Return the [X, Y] coordinate for the center point of the cell that contains the specified text.  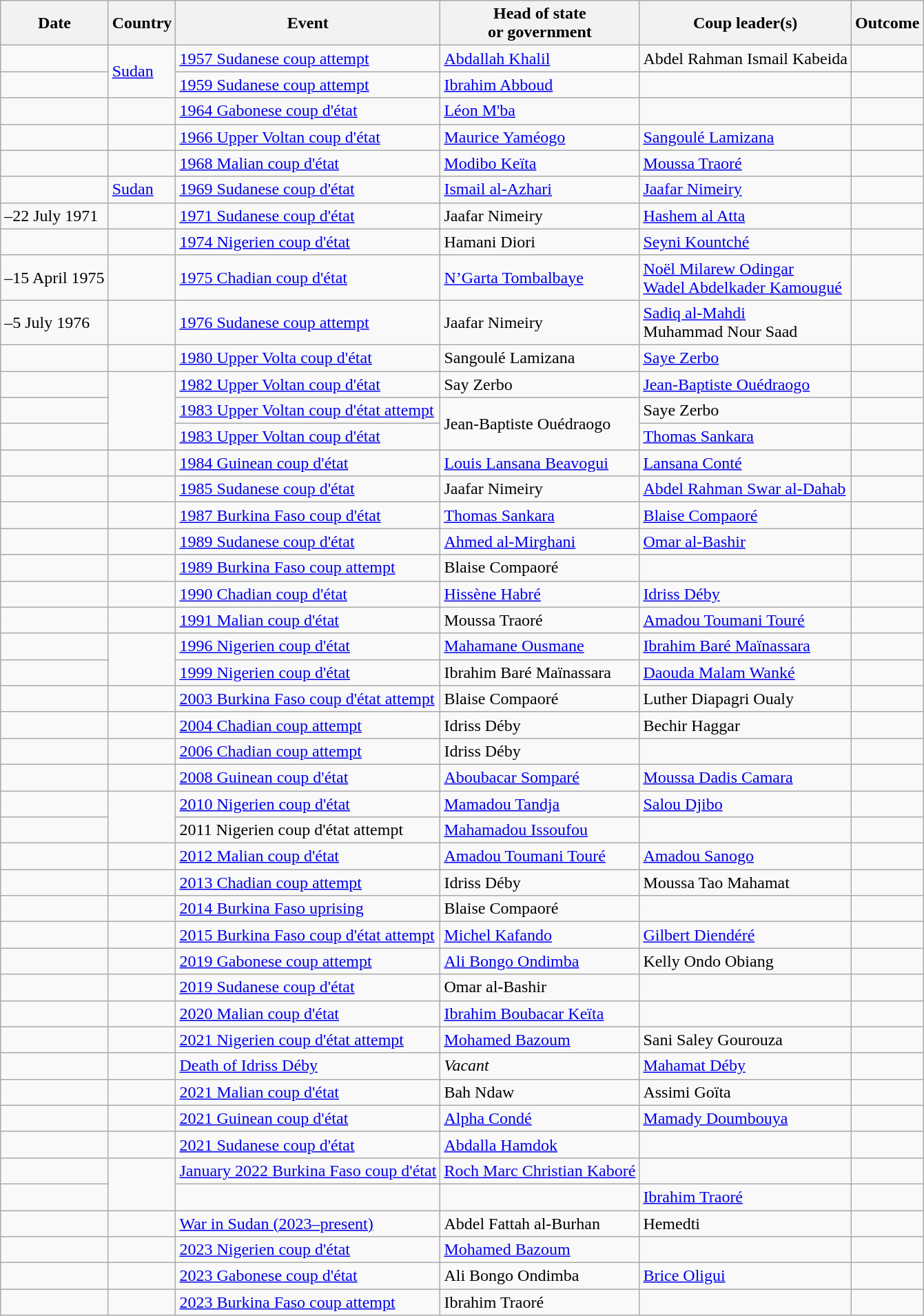
Luther Diapagri Oualy [746, 699]
2003 Burkina Faso coup d'état attempt [308, 699]
2020 Malian coup d'état [308, 1014]
Kelly Ondo Obiang [746, 961]
Hamani Diori [540, 242]
Roch Marc Christian Kaboré [540, 1171]
2014 Burkina Faso uprising [308, 909]
Mamadou Tandja [540, 804]
2021 Guinean coup d'état [308, 1118]
1983 Upper Voltan coup d'état [308, 437]
Moussa Tao Mahamat [746, 883]
Country [142, 23]
2006 Chadian coup attempt [308, 751]
1985 Sudanese coup d'état [308, 489]
Maurice Yaméogo [540, 137]
2021 Malian coup d'état [308, 1092]
Michel Kafando [540, 935]
2019 Sudanese coup d'état [308, 987]
Léon M'ba [540, 111]
1966 Upper Voltan coup d'état [308, 137]
Ismail al-Azhari [540, 189]
2021 Nigerien coup d'état attempt [308, 1040]
1964 Gabonese coup d'état [308, 111]
2023 Gabonese coup d'état [308, 1276]
1974 Nigerien coup d'état [308, 242]
Date [54, 23]
1996 Nigerien coup d'état [308, 646]
Hissène Habré [540, 594]
1975 Chadian coup d'état [308, 277]
2011 Nigerien coup d'état attempt [308, 830]
2023 Nigerien coup d'état [308, 1250]
1999 Nigerien coup d'état [308, 672]
Assimi Goïta [746, 1092]
Say Zerbo [540, 384]
–22 July 1971 [54, 216]
1980 Upper Volta coup d'état [308, 358]
Hashem al Atta [746, 216]
1984 Guinean coup d'état [308, 463]
2021 Sudanese coup d'état [308, 1144]
Ibrahim Boubacar Keïta [540, 1014]
N’Garta Tombalbaye [540, 277]
2023 Burkina Faso coup attempt [308, 1302]
Gilbert Diendéré [746, 935]
Abdel Rahman Ismail Kabeida [746, 59]
2004 Chadian coup attempt [308, 725]
Mahamane Ousmane [540, 646]
Bechir Haggar [746, 725]
Abdalla Hamdok [540, 1144]
Mamady Doumbouya [746, 1118]
–5 July 1976 [54, 322]
Mahamadou Issoufou [540, 830]
2019 Gabonese coup attempt [308, 961]
Lansana Conté [746, 463]
Vacant [540, 1066]
2015 Burkina Faso coup d'état attempt [308, 935]
Abdel Rahman Swar al-Dahab [746, 489]
2012 Malian coup d'état [308, 856]
Death of Idriss Déby [308, 1066]
Outcome [887, 23]
Hemedti [746, 1223]
Ibrahim Abboud [540, 85]
Seyni Kountché [746, 242]
Mahamat Déby [746, 1066]
Amadou Sanogo [746, 856]
Brice Oligui [746, 1276]
Ahmed al-Mirghani [540, 542]
Salou Djibo [746, 804]
Bah Ndaw [540, 1092]
Abdel Fattah al-Burhan [540, 1223]
Sani Saley Gourouza [746, 1040]
2013 Chadian coup attempt [308, 883]
1969 Sudanese coup d'état [308, 189]
1987 Burkina Faso coup d'état [308, 515]
Aboubacar Somparé [540, 777]
1991 Malian coup d'état [308, 620]
Head of stateor government [540, 23]
1957 Sudanese coup attempt [308, 59]
Event [308, 23]
1989 Burkina Faso coup attempt [308, 568]
1990 Chadian coup d'état [308, 594]
1968 Malian coup d'état [308, 163]
January 2022 Burkina Faso coup d'état [308, 1171]
Abdallah Khalil [540, 59]
1989 Sudanese coup d'état [308, 542]
Louis Lansana Beavogui [540, 463]
1976 Sudanese coup attempt [308, 322]
Alpha Condé [540, 1118]
Sadiq al-MahdiMuhammad Nour Saad [746, 322]
1959 Sudanese coup attempt [308, 85]
Modibo Keïta [540, 163]
1971 Sudanese coup d'état [308, 216]
Noël Milarew OdingarWadel Abdelkader Kamougué [746, 277]
Moussa Dadis Camara [746, 777]
1982 Upper Voltan coup d'état [308, 384]
–15 April 1975 [54, 277]
2008 Guinean coup d'état [308, 777]
Daouda Malam Wanké [746, 672]
2010 Nigerien coup d'état [308, 804]
1983 Upper Voltan coup d'état attempt [308, 411]
War in Sudan (2023–present) [308, 1223]
Coup leader(s) [746, 23]
